Extract the (x, y) coordinate from the center of the cell holding the provided text.  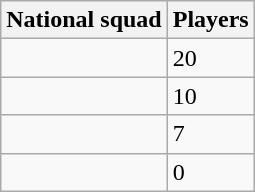
10 (210, 96)
National squad (84, 20)
Players (210, 20)
20 (210, 58)
7 (210, 134)
0 (210, 172)
